From the cell containing the given text, extract its center point as (x, y) coordinate. 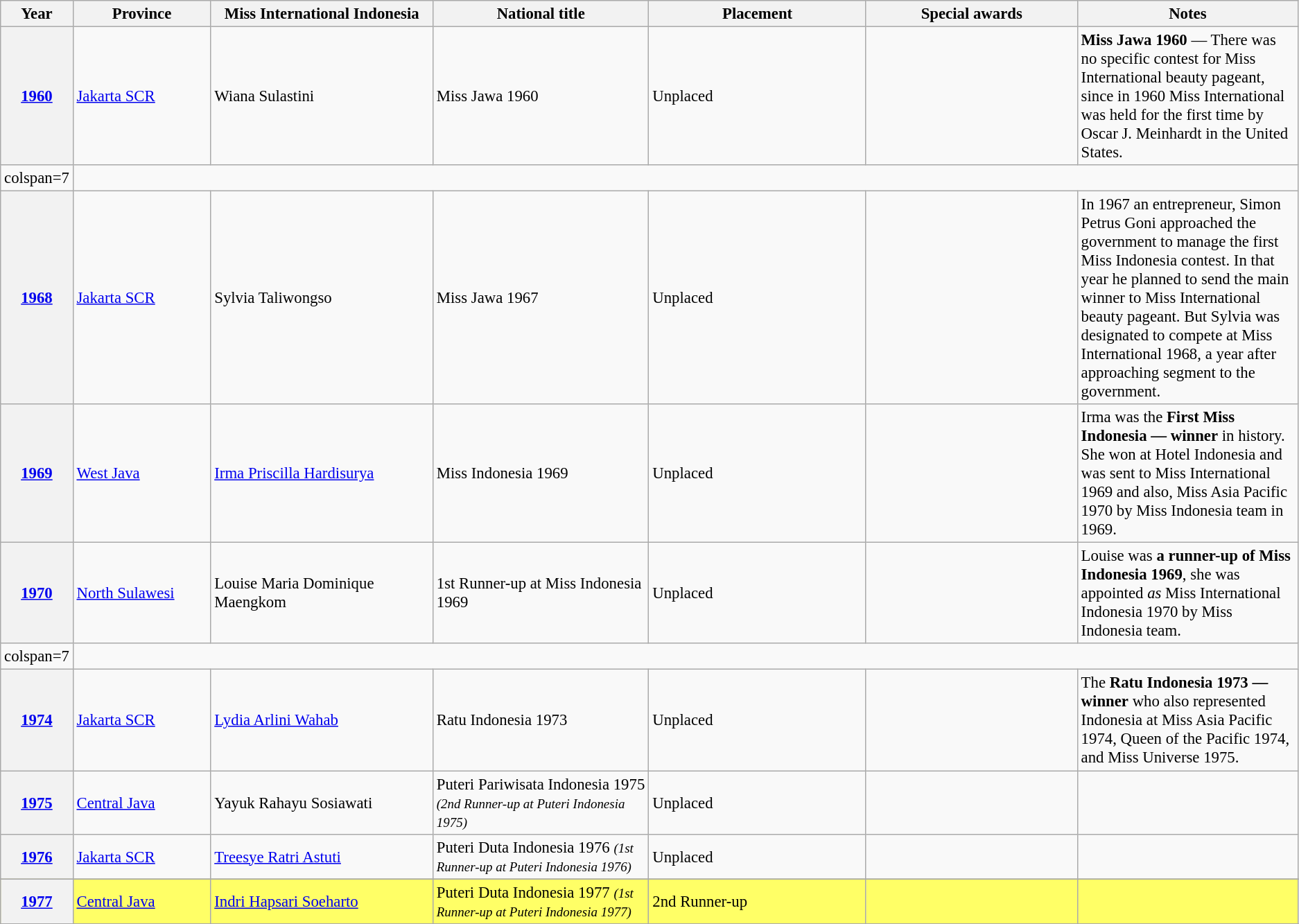
Indri Hapsari Soeharto (322, 901)
Province (141, 14)
Louise was a runner-up of Miss Indonesia 1969, she was appointed as Miss International Indonesia 1970 by Miss Indonesia team. (1187, 593)
Placement (757, 14)
Puteri Pariwisata Indonesia 1975 (2nd Runner-up at Puteri Indonesia 1975) (541, 803)
1975 (37, 803)
Special awards (972, 14)
1976 (37, 857)
The Ratu Indonesia 1973 — winner who also represented Indonesia at Miss Asia Pacific 1974, Queen of the Pacific 1974, and Miss Universe 1975. (1187, 720)
1st Runner-up at Miss Indonesia 1969 (541, 593)
1968 (37, 298)
1970 (37, 593)
1960 (37, 96)
National title (541, 14)
Puteri Duta Indonesia 1977 (1st Runner-up at Puteri Indonesia 1977) (541, 901)
Yayuk Rahayu Sosiawati (322, 803)
Lydia Arlini Wahab (322, 720)
Year (37, 14)
Miss Indonesia 1969 (541, 473)
Miss International Indonesia (322, 14)
Ratu Indonesia 1973 (541, 720)
1977 (37, 901)
Puteri Duta Indonesia 1976 (1st Runner-up at Puteri Indonesia 1976) (541, 857)
Sylvia Taliwongso (322, 298)
Irma Priscilla Hardisurya (322, 473)
Treesye Ratri Astuti (322, 857)
1974 (37, 720)
Wiana Sulastini (322, 96)
Miss Jawa 1960 (541, 96)
1969 (37, 473)
West Java (141, 473)
North Sulawesi (141, 593)
2nd Runner-up (757, 901)
Notes (1187, 14)
Miss Jawa 1967 (541, 298)
Louise Maria Dominique Maengkom (322, 593)
